Detect which cell encompasses the target text, then output its [X, Y] center coordinate. 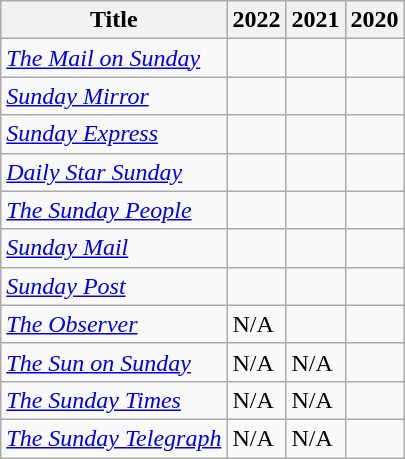
Sunday Mail [114, 248]
2022 [256, 20]
Daily Star Sunday [114, 172]
The Sunday Telegraph [114, 438]
2021 [316, 20]
Sunday Mirror [114, 96]
The Mail on Sunday [114, 58]
The Sun on Sunday [114, 362]
The Observer [114, 324]
Title [114, 20]
The Sunday Times [114, 400]
Sunday Express [114, 134]
2020 [374, 20]
The Sunday People [114, 210]
Sunday Post [114, 286]
